Find where the given text appears and provide that cell's center as [X, Y] coordinate. 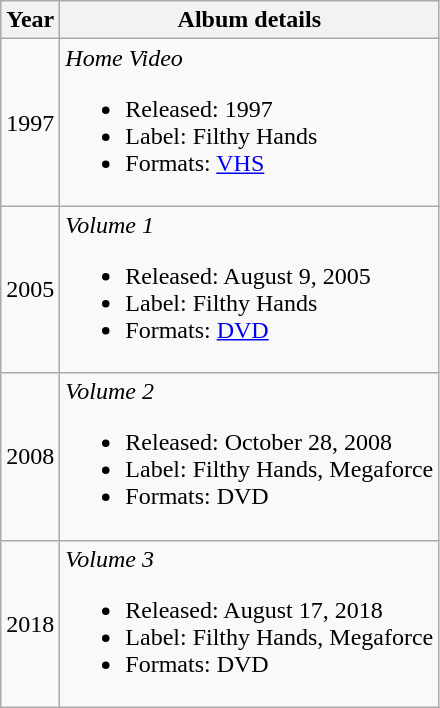
1997 [30, 122]
Home VideoReleased: 1997Label: Filthy HandsFormats: VHS [250, 122]
2005 [30, 290]
2018 [30, 624]
Year [30, 20]
Volume 1Released: August 9, 2005Label: Filthy HandsFormats: DVD [250, 290]
Volume 2Released: October 28, 2008Label: Filthy Hands, MegaforceFormats: DVD [250, 456]
Volume 3Released: August 17, 2018Label: Filthy Hands, MegaforceFormats: DVD [250, 624]
Album details [250, 20]
2008 [30, 456]
